Locate the cell with the specified text and output its (X, Y) center coordinate. 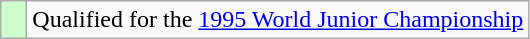
Qualified for the 1995 World Junior Championship (278, 20)
